Scan for the cell matching the given text and deliver its [X, Y] coordinate at center. 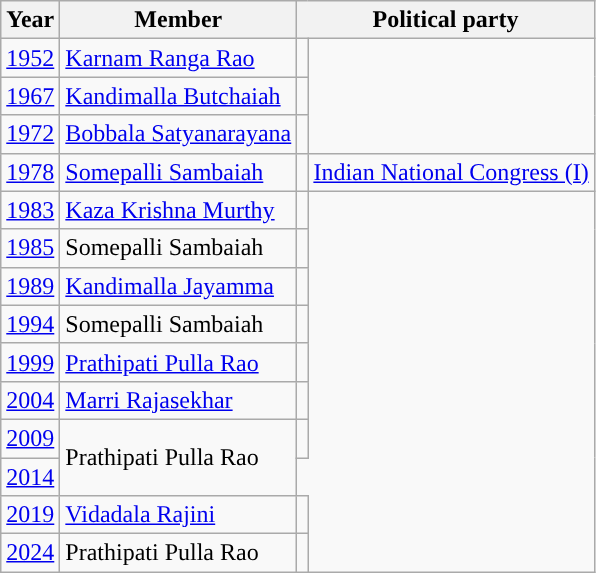
Karnam Ranga Rao [178, 58]
Kaza Krishna Murthy [178, 210]
Vidadala Rajini [178, 515]
1972 [30, 134]
2019 [30, 515]
Political party [446, 20]
1985 [30, 248]
Member [178, 20]
1999 [30, 362]
1967 [30, 96]
Marri Rajasekhar [178, 400]
Kandimalla Butchaiah [178, 96]
Bobbala Satyanarayana [178, 134]
Indian National Congress (I) [451, 172]
1989 [30, 286]
1978 [30, 172]
2014 [30, 477]
Kandimalla Jayamma [178, 286]
1994 [30, 324]
1983 [30, 210]
2004 [30, 400]
2009 [30, 438]
2024 [30, 553]
Year [30, 20]
1952 [30, 58]
